Provide the (X, Y) coordinate of the cell's center where the given text is located.  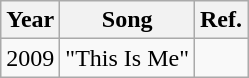
Song (128, 20)
Ref. (220, 20)
Year (30, 20)
"This Is Me" (128, 58)
2009 (30, 58)
